From the cell containing the given text, extract its center point as [x, y] coordinate. 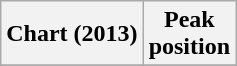
Chart (2013) [72, 34]
Peakposition [189, 34]
